Return the [X, Y] coordinate for the center point of the cell that contains the specified text.  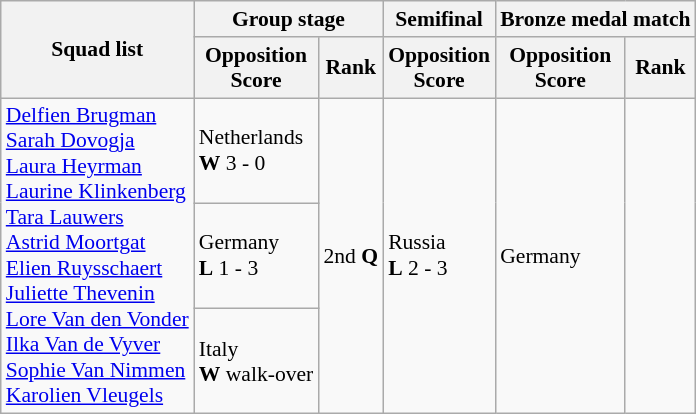
Germany L 1 - 3 [256, 256]
Russia L 2 - 3 [439, 256]
Squad list [98, 50]
Semifinal [439, 19]
Group stage [288, 19]
Italy W walk-over [256, 362]
Bronze medal match [595, 19]
2nd Q [350, 256]
Germany [560, 256]
Netherlands W 3 - 0 [256, 150]
